Return the (X, Y) coordinate for the center point of the cell that contains the specified text.  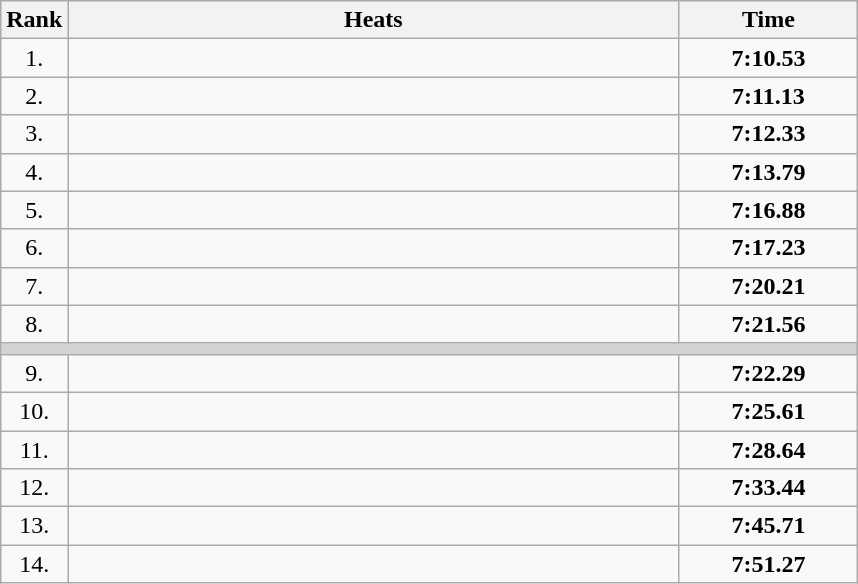
6. (34, 248)
7:22.29 (768, 373)
8. (34, 324)
7:45.71 (768, 526)
7:51.27 (768, 564)
7. (34, 286)
2. (34, 96)
3. (34, 134)
11. (34, 449)
7:28.64 (768, 449)
4. (34, 172)
7:21.56 (768, 324)
13. (34, 526)
7:20.21 (768, 286)
5. (34, 210)
7:17.23 (768, 248)
12. (34, 488)
7:25.61 (768, 411)
Time (768, 20)
7:33.44 (768, 488)
1. (34, 58)
9. (34, 373)
Heats (374, 20)
7:16.88 (768, 210)
7:12.33 (768, 134)
7:11.13 (768, 96)
7:13.79 (768, 172)
14. (34, 564)
Rank (34, 20)
7:10.53 (768, 58)
10. (34, 411)
